Locate the cell with the specified text and output its (X, Y) center coordinate. 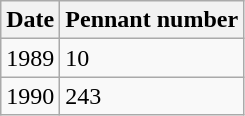
1990 (30, 96)
10 (152, 58)
Pennant number (152, 20)
Date (30, 20)
1989 (30, 58)
243 (152, 96)
